Find where the given text appears and provide that cell's center as (x, y) coordinate. 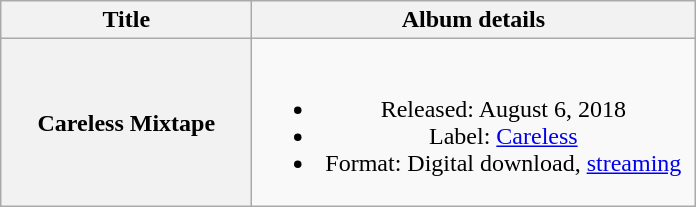
Released: August 6, 2018 Label: CarelessFormat: Digital download, streaming (474, 122)
Album details (474, 20)
Careless Mixtape (126, 122)
Title (126, 20)
